Determine the (x, y) coordinate at the center of the cell enclosing the given text.  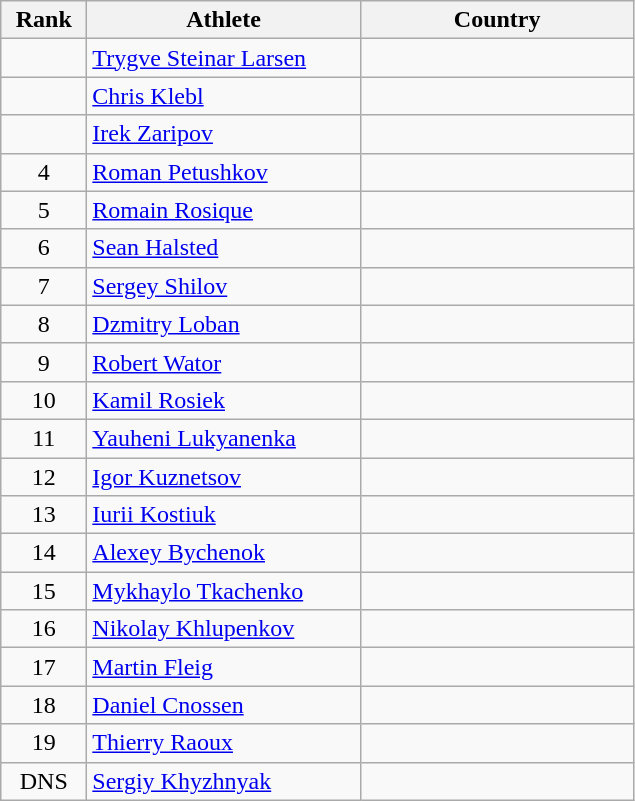
16 (44, 629)
6 (44, 248)
Iurii Kostiuk (224, 515)
15 (44, 591)
10 (44, 400)
Sean Halsted (224, 248)
Alexey Bychenok (224, 553)
Martin Fleig (224, 667)
Dzmitry Loban (224, 324)
Nikolay Khlupenkov (224, 629)
Country (497, 20)
14 (44, 553)
17 (44, 667)
Trygve Steinar Larsen (224, 58)
Sergey Shilov (224, 286)
Athlete (224, 20)
5 (44, 210)
Irek Zaripov (224, 134)
12 (44, 477)
4 (44, 172)
Roman Petushkov (224, 172)
Yauheni Lukyanenka (224, 438)
19 (44, 743)
11 (44, 438)
DNS (44, 781)
Romain Rosique (224, 210)
9 (44, 362)
Chris Klebl (224, 96)
Kamil Rosiek (224, 400)
Daniel Cnossen (224, 705)
18 (44, 705)
Igor Kuznetsov (224, 477)
8 (44, 324)
Thierry Raoux (224, 743)
Robert Wator (224, 362)
Mykhaylo Tkachenko (224, 591)
Sergiy Khyzhnyak (224, 781)
7 (44, 286)
13 (44, 515)
Rank (44, 20)
